Identify which cell holds the provided text, then report its [X, Y] central coordinate. 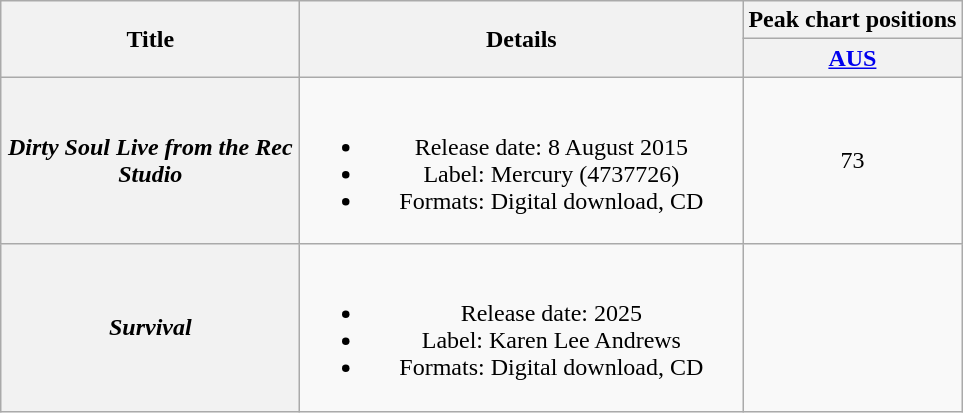
Title [150, 39]
Release date: 2025Label: Karen Lee AndrewsFormats: Digital download, CD [522, 328]
Details [522, 39]
Dirty Soul Live from the Rec Studio [150, 160]
Release date: 8 August 2015Label: Mercury (4737726)Formats: Digital download, CD [522, 160]
Survival [150, 328]
AUS [852, 58]
73 [852, 160]
Peak chart positions [852, 20]
